Return the [X, Y] coordinate for the center point of the cell that contains the specified text.  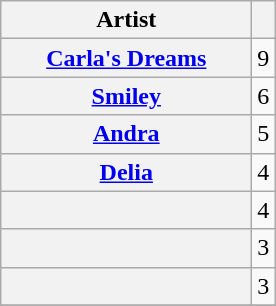
Andra [126, 134]
Delia [126, 172]
5 [264, 134]
Carla's Dreams [126, 58]
Artist [126, 20]
9 [264, 58]
6 [264, 96]
Smiley [126, 96]
